Output the [x, y] coordinate of the center of the cell containing the given text.  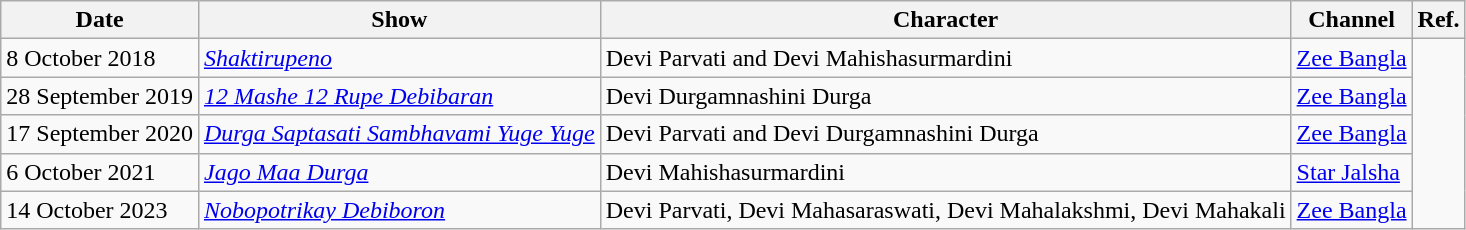
12 Mashe 12 Rupe Debibaran [399, 96]
6 October 2021 [100, 172]
Jago Maa Durga [399, 172]
Show [399, 20]
28 September 2019 [100, 96]
Devi Parvati and Devi Mahishasurmardini [946, 58]
Shaktirupeno [399, 58]
Devi Parvati and Devi Durgamnashini Durga [946, 134]
Character [946, 20]
8 October 2018 [100, 58]
Date [100, 20]
Devi Mahishasurmardini [946, 172]
Star Jalsha [1352, 172]
Nobopotrikay Debiboron [399, 210]
Devi Durgamnashini Durga [946, 96]
17 September 2020 [100, 134]
Devi Parvati, Devi Mahasaraswati, Devi Mahalakshmi, Devi Mahakali [946, 210]
Durga Saptasati Sambhavami Yuge Yuge [399, 134]
Channel [1352, 20]
14 October 2023 [100, 210]
Ref. [1438, 20]
